Output the [X, Y] coordinate of the center of the cell containing the given text.  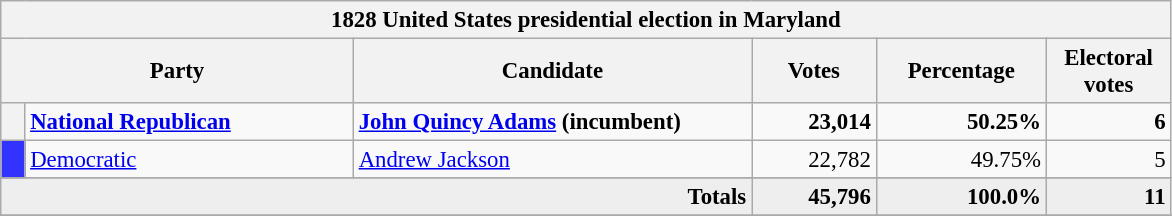
Democratic [189, 160]
6 [1108, 122]
23,014 [814, 122]
Electoral votes [1108, 72]
100.0% [961, 197]
Party [178, 72]
Totals [376, 197]
11 [1108, 197]
49.75% [961, 160]
22,782 [814, 160]
5 [1108, 160]
Votes [814, 72]
45,796 [814, 197]
Candidate [552, 72]
Percentage [961, 72]
1828 United States presidential election in Maryland [586, 20]
Andrew Jackson [552, 160]
National Republican [189, 122]
50.25% [961, 122]
John Quincy Adams (incumbent) [552, 122]
